Return the (X, Y) coordinate for the center point of the cell that contains the specified text.  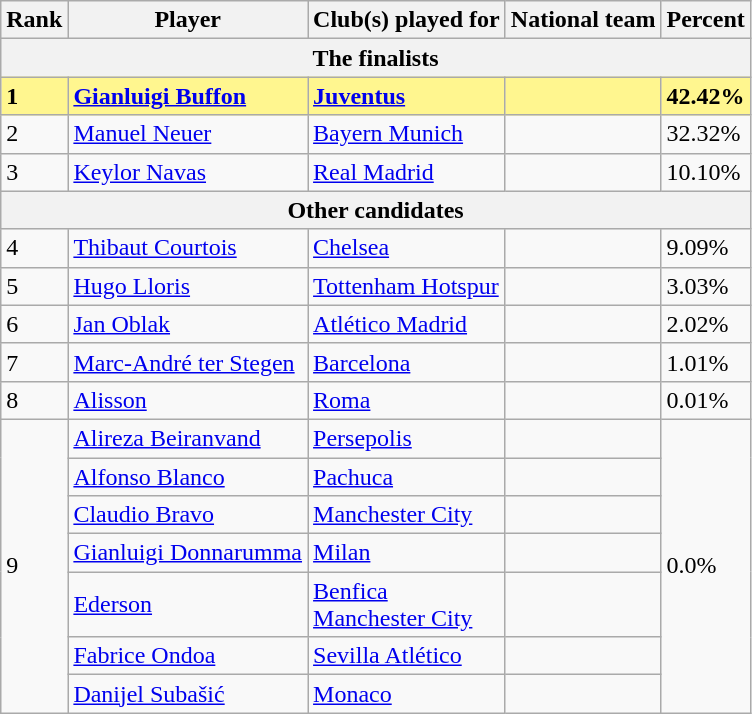
7 (34, 362)
9.09% (706, 248)
Persepolis (407, 438)
Monaco (407, 694)
3.03% (706, 286)
Manuel Neuer (188, 134)
Sevilla Atlético (407, 656)
Bayern Munich (407, 134)
Rank (34, 20)
1 (34, 96)
Gianluigi Donnarumma (188, 553)
Milan (407, 553)
Tottenham Hotspur (407, 286)
9 (34, 566)
1.01% (706, 362)
Manchester City (407, 515)
4 (34, 248)
Hugo Lloris (188, 286)
Ederson (188, 604)
Club(s) played for (407, 20)
2.02% (706, 324)
0.0% (706, 566)
Jan Oblak (188, 324)
Percent (706, 20)
Barcelona (407, 362)
2 (34, 134)
Alireza Beiranvand (188, 438)
42.42% (706, 96)
8 (34, 400)
Real Madrid (407, 172)
Thibaut Courtois (188, 248)
Juventus (407, 96)
Atlético Madrid (407, 324)
National team (583, 20)
Pachuca (407, 477)
32.32% (706, 134)
Chelsea (407, 248)
Other candidates (376, 210)
3 (34, 172)
Keylor Navas (188, 172)
Alisson (188, 400)
Player (188, 20)
6 (34, 324)
Fabrice Ondoa (188, 656)
Danijel Subašić (188, 694)
0.01% (706, 400)
Marc-André ter Stegen (188, 362)
Claudio Bravo (188, 515)
Roma (407, 400)
10.10% (706, 172)
Alfonso Blanco (188, 477)
The finalists (376, 58)
Gianluigi Buffon (188, 96)
Benfica Manchester City (407, 604)
5 (34, 286)
